From the cell containing the given text, extract its center point as (X, Y) coordinate. 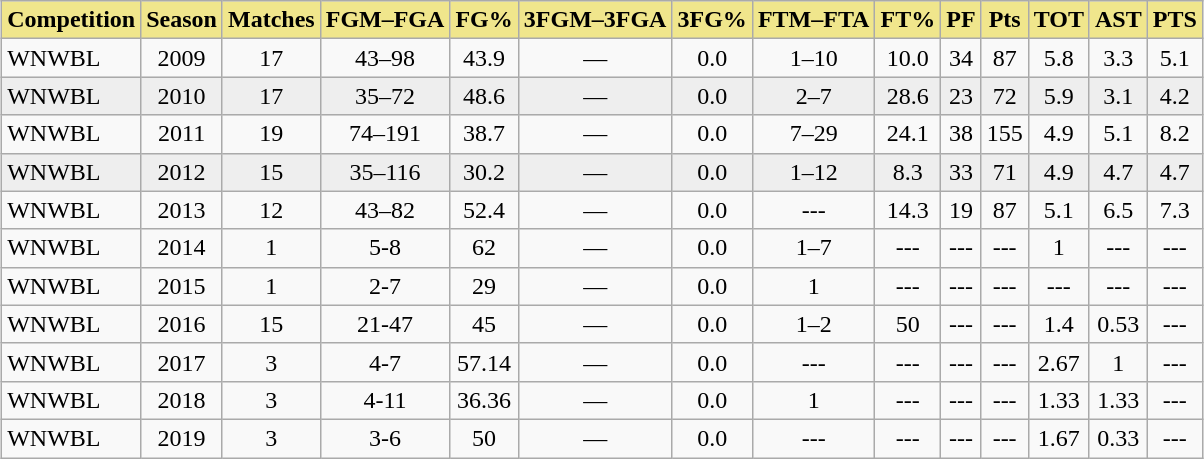
38 (961, 134)
2015 (182, 286)
2009 (182, 58)
1.4 (1058, 324)
Competition (72, 20)
Matches (271, 20)
PF (961, 20)
2016 (182, 324)
4.2 (1174, 96)
35–116 (385, 172)
12 (271, 210)
Season (182, 20)
2012 (182, 172)
33 (961, 172)
3FGM–3FGA (595, 20)
6.5 (1118, 210)
3.1 (1118, 96)
62 (484, 248)
43.9 (484, 58)
36.36 (484, 400)
2-7 (385, 286)
71 (1004, 172)
AST (1118, 20)
7.3 (1174, 210)
30.2 (484, 172)
0.33 (1118, 438)
5.9 (1058, 96)
2017 (182, 362)
5-8 (385, 248)
2014 (182, 248)
43–98 (385, 58)
5.8 (1058, 58)
45 (484, 324)
21-47 (385, 324)
24.1 (908, 134)
FGM–FGA (385, 20)
74–191 (385, 134)
28.6 (908, 96)
8.3 (908, 172)
FG% (484, 20)
3FG% (712, 20)
35–72 (385, 96)
72 (1004, 96)
1–12 (814, 172)
4-11 (385, 400)
1.67 (1058, 438)
FT% (908, 20)
57.14 (484, 362)
PTS (1174, 20)
1–2 (814, 324)
52.4 (484, 210)
0.53 (1118, 324)
38.7 (484, 134)
1–10 (814, 58)
2013 (182, 210)
43–82 (385, 210)
2019 (182, 438)
2.67 (1058, 362)
48.6 (484, 96)
FTM–FTA (814, 20)
Pts (1004, 20)
3-6 (385, 438)
2018 (182, 400)
3.3 (1118, 58)
2010 (182, 96)
14.3 (908, 210)
2–7 (814, 96)
1–7 (814, 248)
TOT (1058, 20)
4-7 (385, 362)
155 (1004, 134)
2011 (182, 134)
29 (484, 286)
7–29 (814, 134)
34 (961, 58)
8.2 (1174, 134)
23 (961, 96)
10.0 (908, 58)
